Output the [x, y] coordinate of the center of the cell containing the given text.  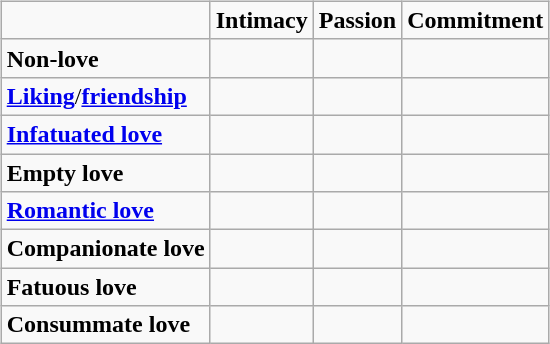
Liking/friendship [106, 96]
Fatuous love [106, 287]
Consummate love [106, 325]
Empty love [106, 173]
Non-love [106, 58]
Intimacy [262, 20]
Commitment [476, 20]
Companionate love [106, 249]
Romantic love [106, 211]
Infatuated love [106, 134]
Passion [357, 20]
